Locate the cell with the specified text and output its [X, Y] center coordinate. 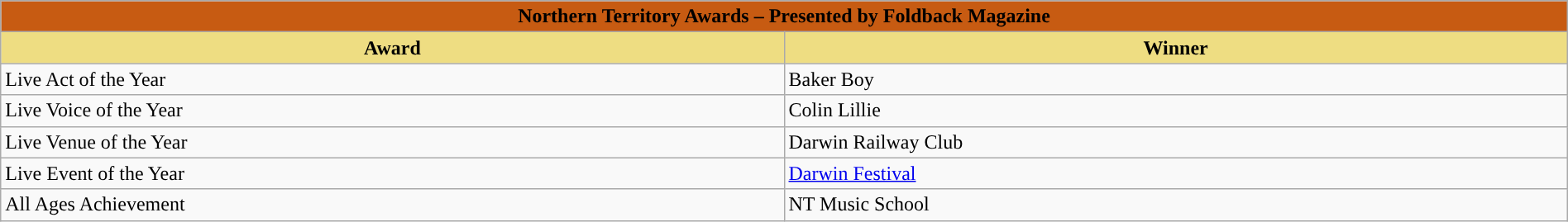
Award [392, 48]
Darwin Festival [1176, 173]
All Ages Achievement [392, 205]
Live Voice of the Year [392, 111]
Live Venue of the Year [392, 142]
Northern Territory Awards – Presented by Foldback Magazine [784, 17]
Colin Lillie [1176, 111]
Live Event of the Year [392, 173]
Darwin Railway Club [1176, 142]
Baker Boy [1176, 79]
Live Act of the Year [392, 79]
NT Music School [1176, 205]
Winner [1176, 48]
